Return the [X, Y] coordinate for the center point of the cell that contains the specified text.  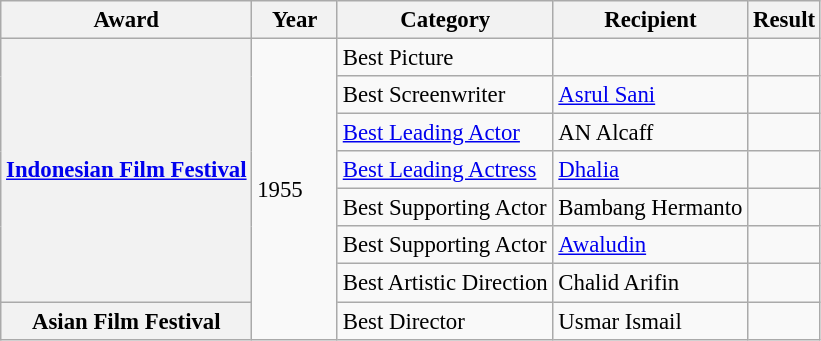
Best Leading Actor [445, 133]
Best Picture [445, 58]
Indonesian Film Festival [126, 170]
Awaludin [650, 245]
Best Director [445, 321]
Best Leading Actress [445, 170]
Award [126, 20]
Best Artistic Direction [445, 283]
Year [295, 20]
AN Alcaff [650, 133]
Dhalia [650, 170]
Asian Film Festival [126, 321]
Usmar Ismail [650, 321]
Best Screenwriter [445, 95]
Category [445, 20]
1955 [295, 190]
Bambang Hermanto [650, 208]
Asrul Sani [650, 95]
Chalid Arifin [650, 283]
Recipient [650, 20]
Result [784, 20]
